Search for the cell housing the specified text and yield its [x, y] center coordinate. 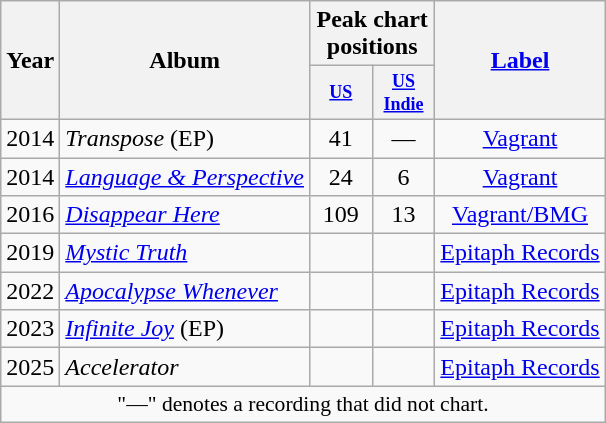
41 [340, 138]
Infinite Joy (EP) [185, 329]
US [340, 93]
Transpose (EP) [185, 138]
2023 [30, 329]
2022 [30, 291]
Year [30, 60]
Accelerator [185, 367]
2016 [30, 215]
— [404, 138]
Language & Perspective [185, 177]
Vagrant/BMG [520, 215]
2019 [30, 253]
Disappear Here [185, 215]
Label [520, 60]
24 [340, 177]
109 [340, 215]
6 [404, 177]
Peak chart positions [372, 34]
Apocalypse Whenever [185, 291]
2025 [30, 367]
US Indie [404, 93]
Mystic Truth [185, 253]
13 [404, 215]
Album [185, 60]
"—" denotes a recording that did not chart. [303, 404]
